Identify which cell holds the provided text, then report its [x, y] central coordinate. 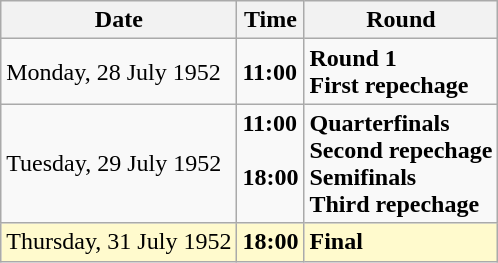
Date [119, 20]
Thursday, 31 July 1952 [119, 242]
11:00 18:00 [270, 164]
Round 1First repechage [401, 72]
QuarterfinalsSecond repechageSemifinalsThird repechage [401, 164]
Time [270, 20]
Final [401, 242]
Tuesday, 29 July 1952 [119, 164]
Monday, 28 July 1952 [119, 72]
18:00 [270, 242]
11:00 [270, 72]
Round [401, 20]
